Find where the given text appears and provide that cell's center as [x, y] coordinate. 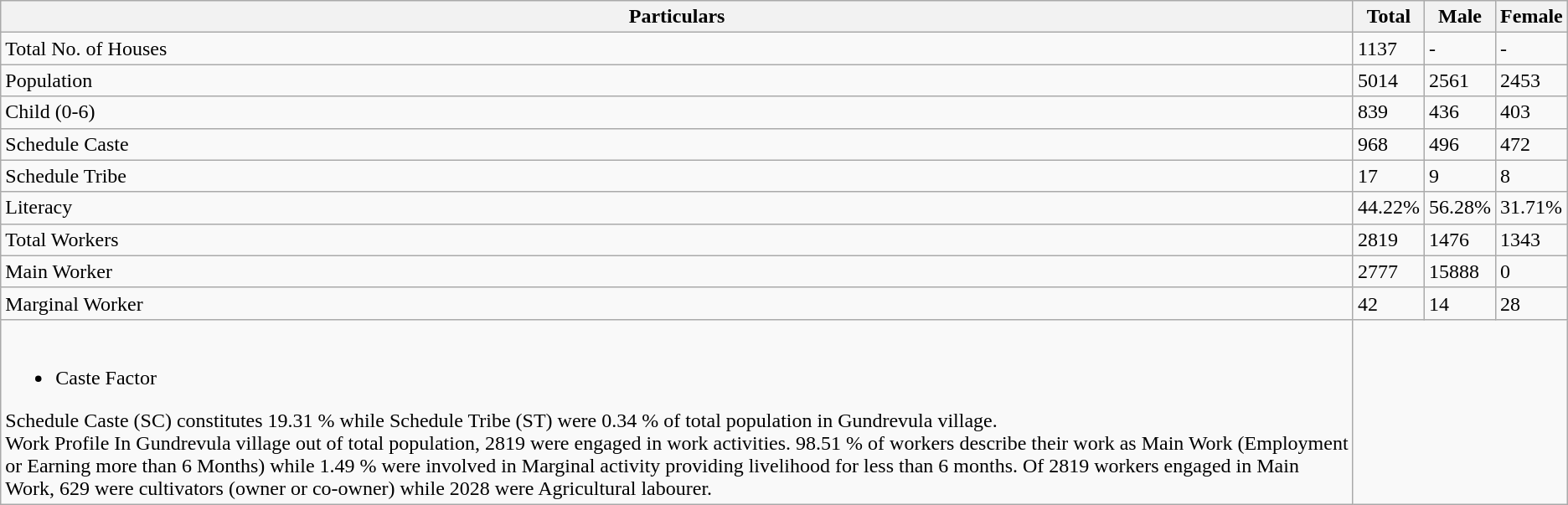
Literacy [677, 208]
1476 [1461, 240]
9 [1461, 176]
0 [1532, 271]
15888 [1461, 271]
496 [1461, 144]
14 [1461, 303]
Population [677, 80]
436 [1461, 112]
Male [1461, 17]
1137 [1389, 49]
Marginal Worker [677, 303]
1343 [1532, 240]
403 [1532, 112]
5014 [1389, 80]
2777 [1389, 271]
42 [1389, 303]
Schedule Caste [677, 144]
Main Worker [677, 271]
28 [1532, 303]
839 [1389, 112]
Total Workers [677, 240]
Total No. of Houses [677, 49]
2453 [1532, 80]
Schedule Tribe [677, 176]
Child (0-6) [677, 112]
Total [1389, 17]
968 [1389, 144]
8 [1532, 176]
2819 [1389, 240]
44.22% [1389, 208]
472 [1532, 144]
17 [1389, 176]
2561 [1461, 80]
56.28% [1461, 208]
Particulars [677, 17]
31.71% [1532, 208]
Female [1532, 17]
